Locate the cell with the specified text and output its [x, y] center coordinate. 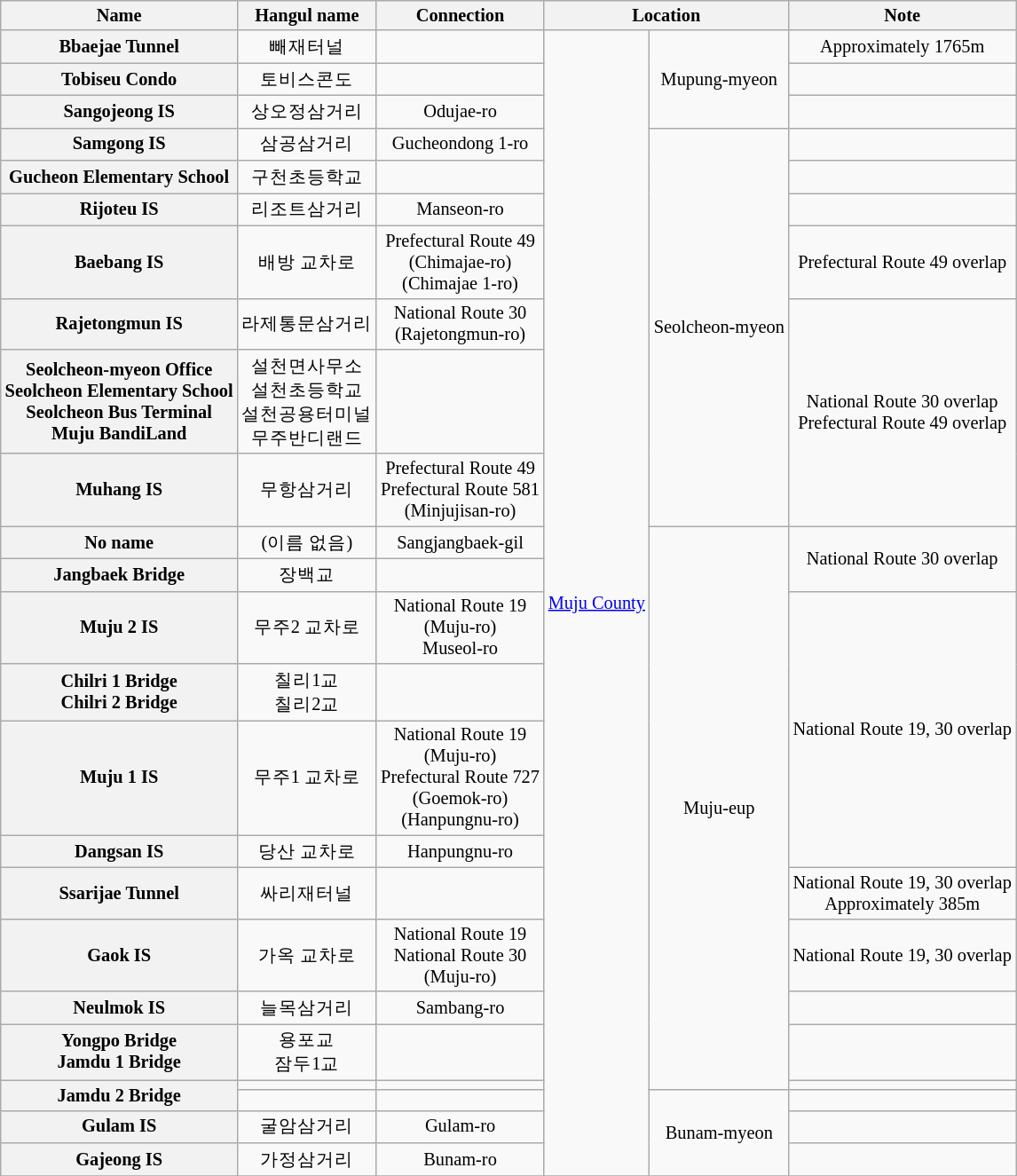
Seolcheon-myeon [719, 327]
National Route 30 overlap [903, 559]
Gucheon Elementary School [119, 178]
Muju 1 IS [119, 777]
Location [666, 15]
구천초등학교 [307, 178]
Approximately 1765m [903, 46]
Jangbaek Bridge [119, 575]
Gucheondong 1-ro [460, 144]
토비스콘도 [307, 80]
Prefectural Route 49 overlap [903, 262]
가옥 교차로 [307, 955]
Muhang IS [119, 490]
Sambang-ro [460, 1008]
칠리1교칠리2교 [307, 692]
Mupung-myeon [719, 79]
Ssarijae Tunnel [119, 894]
Rijoteu IS [119, 209]
National Route 30(Rajetongmun-ro) [460, 324]
Hangul name [307, 15]
No name [119, 543]
Bunam-myeon [719, 1133]
Odujae-ro [460, 112]
(이름 없음) [307, 543]
Bbaejae Tunnel [119, 46]
Sangojeong IS [119, 112]
Muju-eup [719, 808]
Manseon-ro [460, 209]
굴암삼거리 [307, 1127]
National Route 19(Muju-ro)Museol-ro [460, 627]
빼재터널 [307, 46]
리조트삼거리 [307, 209]
Gulam-ro [460, 1127]
Yongpo BridgeJamdu 1 Bridge [119, 1052]
Seolcheon-myeon OfficeSeolcheon Elementary SchoolSeolcheon Bus TerminalMuju BandiLand [119, 401]
배방 교차로 [307, 262]
용포교잠두1교 [307, 1052]
Dangsan IS [119, 852]
Note [903, 15]
Rajetongmun IS [119, 324]
National Route 19(Muju-ro)Prefectural Route 727(Goemok-ro)(Hanpungnu-ro) [460, 777]
라제통문삼거리 [307, 324]
Bunam-ro [460, 1159]
싸리재터널 [307, 894]
무주1 교차로 [307, 777]
Muju 2 IS [119, 627]
Gaok IS [119, 955]
늘목삼거리 [307, 1008]
Name [119, 15]
National Route 30 overlapPrefectural Route 49 overlap [903, 412]
상오정삼거리 [307, 112]
Prefectural Route 49(Chimajae-ro)(Chimajae 1-ro) [460, 262]
Hanpungnu-ro [460, 852]
Prefectural Route 49Prefectural Route 581(Minjujisan-ro) [460, 490]
Muju County [596, 603]
설천면사무소설천초등학교설천공용터미널무주반디랜드 [307, 401]
Neulmok IS [119, 1008]
Sangjangbaek-gil [460, 543]
Tobiseu Condo [119, 80]
무항삼거리 [307, 490]
장백교 [307, 575]
Connection [460, 15]
Gajeong IS [119, 1159]
당산 교차로 [307, 852]
Chilri 1 BridgeChilri 2 Bridge [119, 692]
Baebang IS [119, 262]
가정삼거리 [307, 1159]
Gulam IS [119, 1127]
삼공삼거리 [307, 144]
Samgong IS [119, 144]
National Route 19, 30 overlapApproximately 385m [903, 894]
무주2 교차로 [307, 627]
Jamdu 2 Bridge [119, 1095]
National Route 19National Route 30(Muju-ro) [460, 955]
